Scan for the cell matching the given text and deliver its (x, y) coordinate at center. 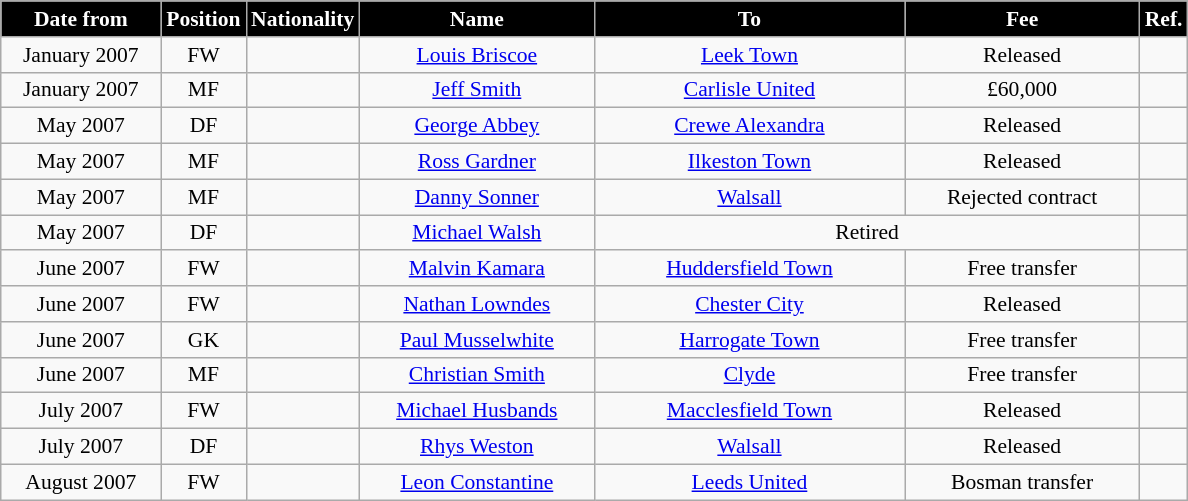
Name (476, 19)
£60,000 (1022, 90)
Rhys Weston (476, 447)
Michael Walsh (476, 233)
Leeds United (749, 482)
Malvin Kamara (476, 269)
Bosman transfer (1022, 482)
GK (204, 340)
To (749, 19)
Huddersfield Town (749, 269)
Nathan Lowndes (476, 304)
Clyde (749, 375)
Michael Husbands (476, 411)
Chester City (749, 304)
Paul Musselwhite (476, 340)
Leek Town (749, 55)
Rejected contract (1022, 197)
Macclesfield Town (749, 411)
Nationality (302, 19)
Ilkeston Town (749, 162)
George Abbey (476, 126)
August 2007 (81, 482)
Jeff Smith (476, 90)
Position (204, 19)
Christian Smith (476, 375)
Crewe Alexandra (749, 126)
Harrogate Town (749, 340)
Fee (1022, 19)
Louis Briscoe (476, 55)
Retired (866, 233)
Carlisle United (749, 90)
Date from (81, 19)
Ref. (1164, 19)
Ross Gardner (476, 162)
Leon Constantine (476, 482)
Danny Sonner (476, 197)
